Determine the [X, Y] coordinate at the center of the cell enclosing the given text.  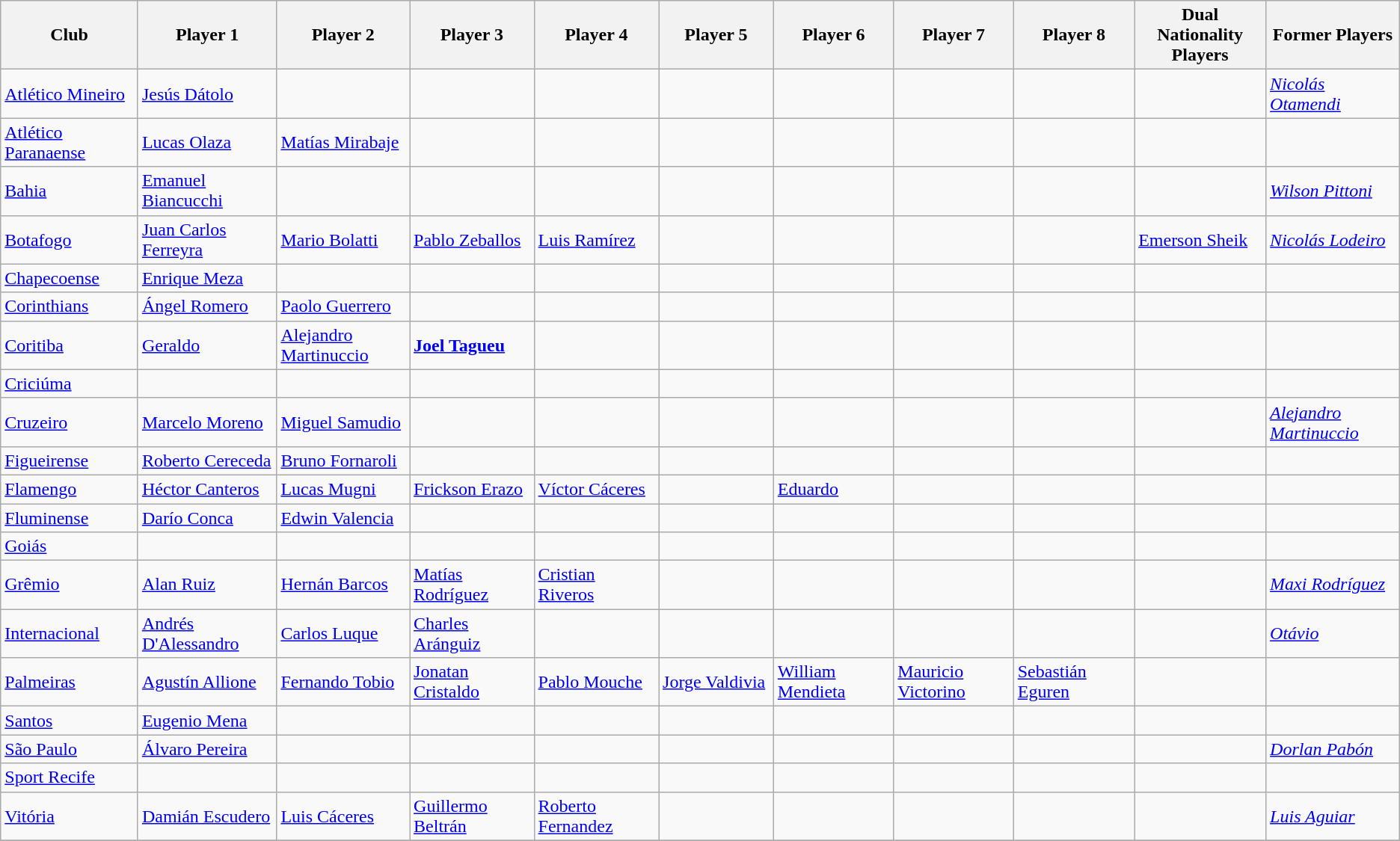
Héctor Canteros [207, 489]
Player 4 [596, 35]
Agustín Allione [207, 682]
Player 1 [207, 35]
Dorlan Pabón [1333, 749]
Víctor Cáceres [596, 489]
Mauricio Victorino [954, 682]
Frickson Erazo [473, 489]
Geraldo [207, 345]
Emerson Sheik [1200, 239]
Bruno Fornaroli [343, 460]
Guillermo Beltrán [473, 816]
Edwin Valencia [343, 518]
Eugenio Mena [207, 721]
Atlético Paranaense [70, 142]
Fernando Tobio [343, 682]
Hernán Barcos [343, 585]
Miguel Samudio [343, 422]
São Paulo [70, 749]
Ángel Romero [207, 306]
Club [70, 35]
Palmeiras [70, 682]
Emanuel Biancucchi [207, 191]
Atlético Mineiro [70, 94]
Paolo Guerrero [343, 306]
Wilson Pittoni [1333, 191]
Luis Cáceres [343, 816]
Marcelo Moreno [207, 422]
Mario Bolatti [343, 239]
William Mendieta [833, 682]
Vitória [70, 816]
Cruzeiro [70, 422]
Roberto Cereceda [207, 460]
Player 8 [1074, 35]
Nicolás Otamendi [1333, 94]
Otávio [1333, 634]
Internacional [70, 634]
Álvaro Pereira [207, 749]
Figueirense [70, 460]
Jesús Dátolo [207, 94]
Goiás [70, 546]
Joel Tagueu [473, 345]
Luis Ramírez [596, 239]
Darío Conca [207, 518]
Fluminense [70, 518]
Matías Rodríguez [473, 585]
Jonatan Cristaldo [473, 682]
Andrés D'Alessandro [207, 634]
Eduardo [833, 489]
Enrique Meza [207, 278]
Juan Carlos Ferreyra [207, 239]
Criciúma [70, 383]
Chapecoense [70, 278]
Maxi Rodríguez [1333, 585]
Grêmio [70, 585]
Alan Ruiz [207, 585]
Bahia [70, 191]
Botafogo [70, 239]
Lucas Mugni [343, 489]
Pablo Mouche [596, 682]
Jorge Valdivia [716, 682]
Player 2 [343, 35]
Matías Mirabaje [343, 142]
Dual Nationality Players [1200, 35]
Cristian Riveros [596, 585]
Former Players [1333, 35]
Pablo Zeballos [473, 239]
Coritiba [70, 345]
Flamengo [70, 489]
Lucas Olaza [207, 142]
Sebastián Eguren [1074, 682]
Player 5 [716, 35]
Player 6 [833, 35]
Damián Escudero [207, 816]
Nicolás Lodeiro [1333, 239]
Luis Aguiar [1333, 816]
Santos [70, 721]
Sport Recife [70, 777]
Player 3 [473, 35]
Player 7 [954, 35]
Corinthians [70, 306]
Carlos Luque [343, 634]
Roberto Fernandez [596, 816]
Charles Aránguiz [473, 634]
